Return [x, y] of the center of cell containing provided text 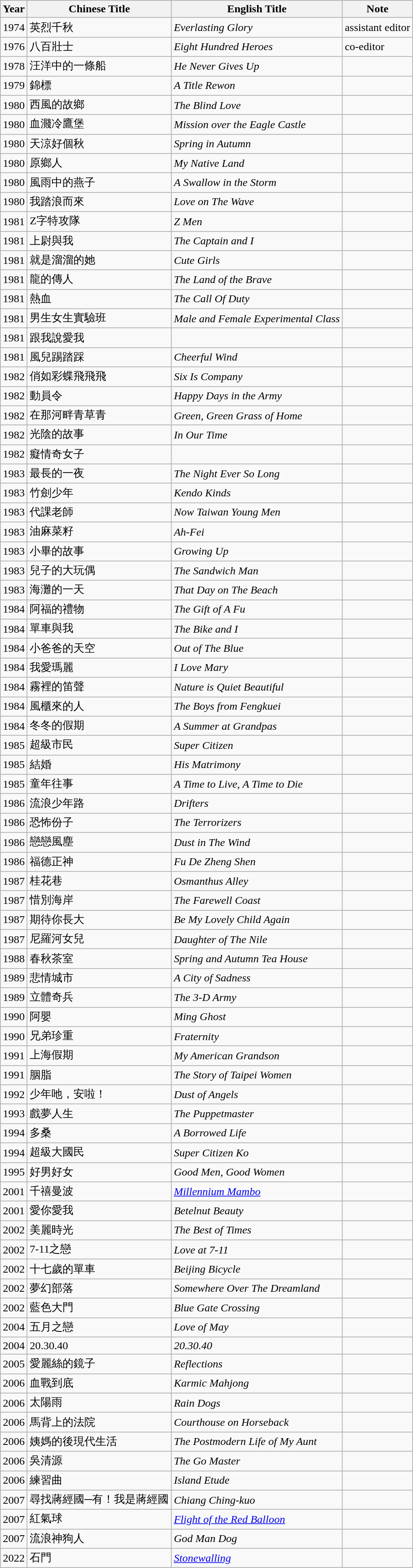
立體奇兵 [99, 997]
俏如彩蝶飛飛飛 [99, 377]
Out of The Blue [257, 648]
Spring in Autumn [257, 144]
Be My Lovely Child Again [257, 920]
英烈千秋 [99, 27]
co-editor [377, 46]
期待你長大 [99, 920]
阿嬰 [99, 1017]
風櫃來的人 [99, 707]
Super Citizen Ko [257, 1152]
The Terrorizers [257, 823]
錦標 [99, 86]
Love at 7-11 [257, 1250]
assistant editor [377, 27]
練習曲 [99, 1480]
血濺冷鷹堡 [99, 125]
西風的故鄉 [99, 105]
2005 [14, 1364]
Spring and Autumn Tea House [257, 959]
美麗時光 [99, 1231]
1995 [14, 1172]
竹劍少年 [99, 493]
Male and Female Experimental Class [257, 318]
Cheerful Wind [257, 357]
戲夢人生 [99, 1114]
That Day on The Beach [257, 590]
7-11之戀 [99, 1250]
Kendo Kinds [257, 493]
The Go Master [257, 1461]
Everlasting Glory [257, 27]
桂花巷 [99, 882]
Rain Dogs [257, 1403]
1979 [14, 86]
超級大國民 [99, 1152]
A Swallow in the Storm [257, 182]
我愛瑪麗 [99, 667]
跟我說愛我 [99, 338]
Year [14, 9]
動員令 [99, 397]
多桑 [99, 1133]
Green, Green Grass of Home [257, 416]
I Love Mary [257, 667]
Z字特攻隊 [99, 222]
風兒踢踏踩 [99, 357]
石門 [99, 1558]
童年往事 [99, 784]
癡情奇女子 [99, 454]
The Gift of A Fu [257, 610]
The Sandwich Man [257, 571]
流浪少年路 [99, 803]
Mission over the Eagle Castle [257, 125]
Dust in The Wind [257, 842]
Osmanthus Alley [257, 882]
胭脂 [99, 1075]
The Story of Taipei Women [257, 1075]
結婚 [99, 765]
血戰到底 [99, 1384]
In Our Time [257, 435]
代課老師 [99, 512]
1988 [14, 959]
十七歲的單車 [99, 1269]
The Call Of Duty [257, 299]
冬冬的假期 [99, 726]
He Never Gives Up [257, 67]
愛麗絲的鏡子 [99, 1364]
Reflections [257, 1364]
Millennium Mambo [257, 1191]
A City of Sadness [257, 978]
Happy Days in the Army [257, 397]
姨媽的後現代生活 [99, 1441]
汪洋中的一條船 [99, 67]
八百壯士 [99, 46]
The 3-D Army [257, 997]
Flight of the Red Balloon [257, 1520]
Island Etude [257, 1480]
Chinese Title [99, 9]
Somewhere Over The Dreamland [257, 1288]
風雨中的燕子 [99, 182]
我踏浪而來 [99, 202]
少年吔，安啦！ [99, 1095]
A Title Rewon [257, 86]
Good Men, Good Women [257, 1172]
吳清源 [99, 1461]
小爸爸的天空 [99, 648]
上海假期 [99, 1056]
The Night Ever So Long [257, 474]
小畢的故事 [99, 552]
English Title [257, 9]
Super Citizen [257, 746]
春秋茶室 [99, 959]
Growing Up [257, 552]
Ming Ghost [257, 1017]
海灘的一天 [99, 590]
Blue Gate Crossing [257, 1308]
My American Grandson [257, 1056]
流浪神狗人 [99, 1539]
龍的傳人 [99, 280]
兄弟珍重 [99, 1037]
五月之戀 [99, 1327]
The Best of Times [257, 1231]
The Puppetmaster [257, 1114]
A Time to Live, A Time to Die [257, 784]
單車與我 [99, 629]
God Man Dog [257, 1539]
恐怖份子 [99, 823]
Fu De Zheng Shen [257, 861]
千禧曼波 [99, 1191]
熱血 [99, 299]
上尉與我 [99, 241]
Love on The Wave [257, 202]
原鄉人 [99, 163]
The Farewell Coast [257, 901]
Chiang Ching-kuo [257, 1500]
The Captain and I [257, 241]
太陽雨 [99, 1403]
男生女生實驗班 [99, 318]
馬背上的法院 [99, 1422]
1993 [14, 1114]
尋找蔣經國─有！我是蔣經國 [99, 1500]
悲情城市 [99, 978]
天涼好個秋 [99, 144]
光陰的故事 [99, 435]
兒子的大玩偶 [99, 571]
His Matrimony [257, 765]
A Summer at Grandpas [257, 726]
阿福的禮物 [99, 610]
Beijing Bicycle [257, 1269]
最長的一夜 [99, 474]
就是溜溜的她 [99, 261]
霧裡的笛聲 [99, 687]
Dust of Angels [257, 1095]
Note [377, 9]
惜別海岸 [99, 901]
福德正神 [99, 861]
油麻菜籽 [99, 531]
Drifters [257, 803]
1974 [14, 27]
Courthouse on Horseback [257, 1422]
Nature is Quiet Beautiful [257, 687]
戀戀風塵 [99, 842]
My Native Land [257, 163]
Fraternity [257, 1037]
藍色大門 [99, 1308]
Ah-Fei [257, 531]
The Boys from Fengkuei [257, 707]
夢幻部落 [99, 1288]
Daughter of The Nile [257, 939]
Betelnut Beauty [257, 1211]
2022 [14, 1558]
Stonewalling [257, 1558]
The Bike and I [257, 629]
1978 [14, 67]
Karmic Mahjong [257, 1384]
尼羅河女兒 [99, 939]
Now Taiwan Young Men [257, 512]
The Blind Love [257, 105]
愛你愛我 [99, 1211]
在那河畔青草青 [99, 416]
Love of May [257, 1327]
A Borrowed Life [257, 1133]
好男好女 [99, 1172]
The Land of the Brave [257, 280]
超級市民 [99, 746]
1992 [14, 1095]
Z Men [257, 222]
The Postmodern Life of My Aunt [257, 1441]
Cute Girls [257, 261]
紅氣球 [99, 1520]
Six Is Company [257, 377]
1976 [14, 46]
Eight Hundred Heroes [257, 46]
